Output the (x, y) coordinate of the center of the cell containing the given text.  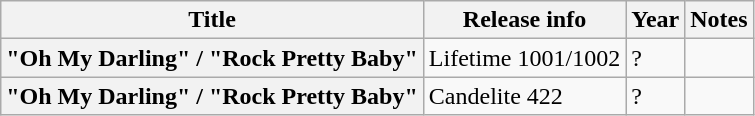
Year (656, 20)
Notes (719, 20)
Lifetime 1001/1002 (524, 58)
Candelite 422 (524, 96)
Release info (524, 20)
Title (212, 20)
